Determine the [X, Y] coordinate at the center of the cell enclosing the given text.  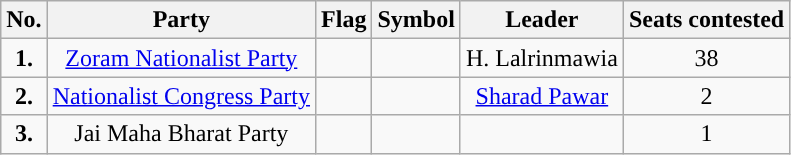
Jai Maha Bharat Party [181, 134]
Party [181, 20]
Leader [542, 20]
H. Lalrinmawia [542, 58]
1 [706, 134]
Seats contested [706, 20]
No. [24, 20]
Sharad Pawar [542, 96]
3. [24, 134]
Zoram Nationalist Party [181, 58]
Symbol [416, 20]
2 [706, 96]
Flag [344, 20]
2. [24, 96]
1. [24, 58]
Nationalist Congress Party [181, 96]
38 [706, 58]
